Find where the given text appears and provide that cell's center as [X, Y] coordinate. 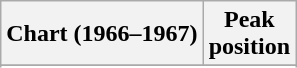
Peak position [249, 34]
Chart (1966–1967) [102, 34]
